Provide the [X, Y] coordinate of the cell's center where the given text is located.  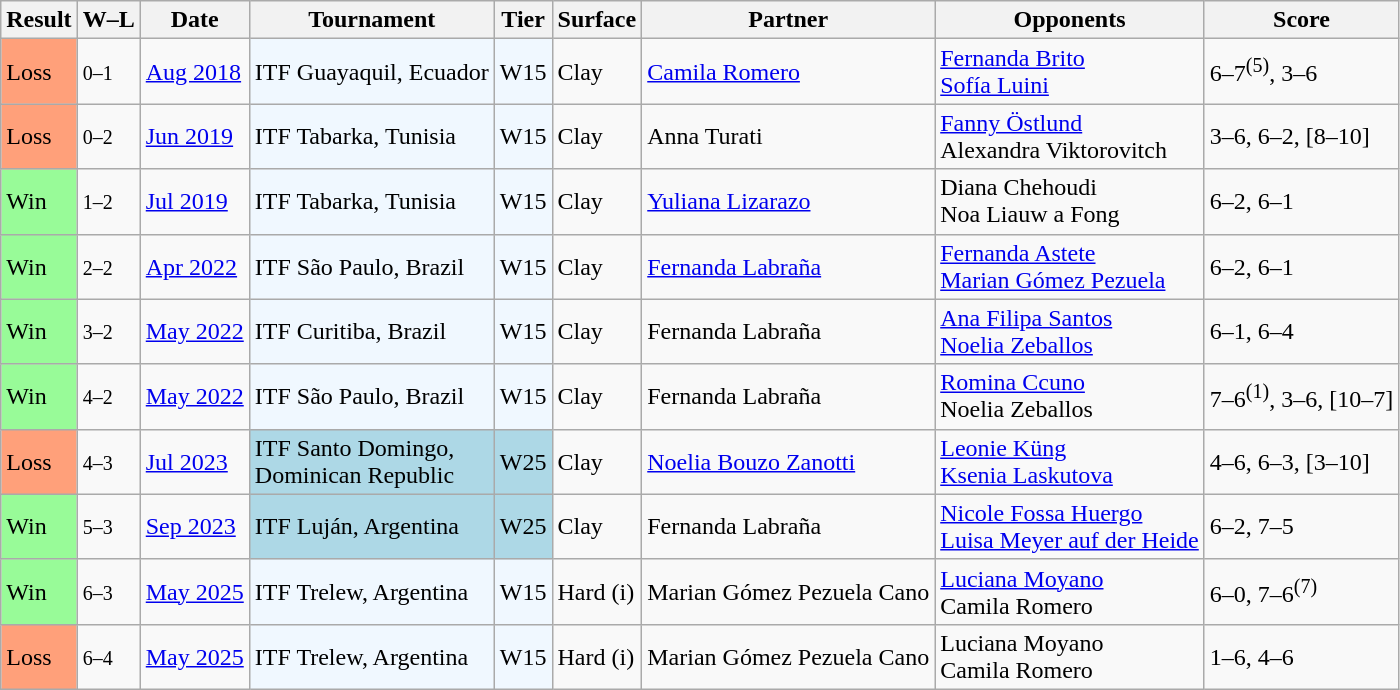
6–3 [108, 592]
Fernanda Astete Marian Gómez Pezuela [1070, 266]
0–1 [108, 72]
Tournament [372, 20]
4–6, 6–3, [3–10] [1301, 462]
Jul 2023 [194, 462]
4–3 [108, 462]
6–1, 6–4 [1301, 332]
0–2 [108, 136]
ITF Curitiba, Brazil [372, 332]
Date [194, 20]
Romina Ccuno Noelia Zeballos [1070, 396]
ITF Luján, Argentina [372, 526]
4–2 [108, 396]
5–3 [108, 526]
3–2 [108, 332]
6–7(5), 3–6 [1301, 72]
Diana Chehoudi Noa Liauw a Fong [1070, 202]
Partner [788, 20]
Surface [597, 20]
3–6, 6–2, [8–10] [1301, 136]
Score [1301, 20]
Fanny Östlund Alexandra Viktorovitch [1070, 136]
Sep 2023 [194, 526]
Tier [523, 20]
Apr 2022 [194, 266]
6–2, 7–5 [1301, 526]
2–2 [108, 266]
ITF Guayaquil, Ecuador [372, 72]
Jun 2019 [194, 136]
Nicole Fossa Huergo Luisa Meyer auf der Heide [1070, 526]
6–4 [108, 656]
6–0, 7–6(7) [1301, 592]
W–L [108, 20]
ITF Santo Domingo, Dominican Republic [372, 462]
7–6(1), 3–6, [10–7] [1301, 396]
Yuliana Lizarazo [788, 202]
Jul 2019 [194, 202]
1–2 [108, 202]
Aug 2018 [194, 72]
Fernanda Brito Sofía Luini [1070, 72]
1–6, 4–6 [1301, 656]
Leonie Küng Ksenia Laskutova [1070, 462]
Noelia Bouzo Zanotti [788, 462]
Camila Romero [788, 72]
Result [39, 20]
Ana Filipa Santos Noelia Zeballos [1070, 332]
Opponents [1070, 20]
Anna Turati [788, 136]
